Output the [x, y] coordinate of the center of the cell containing the given text.  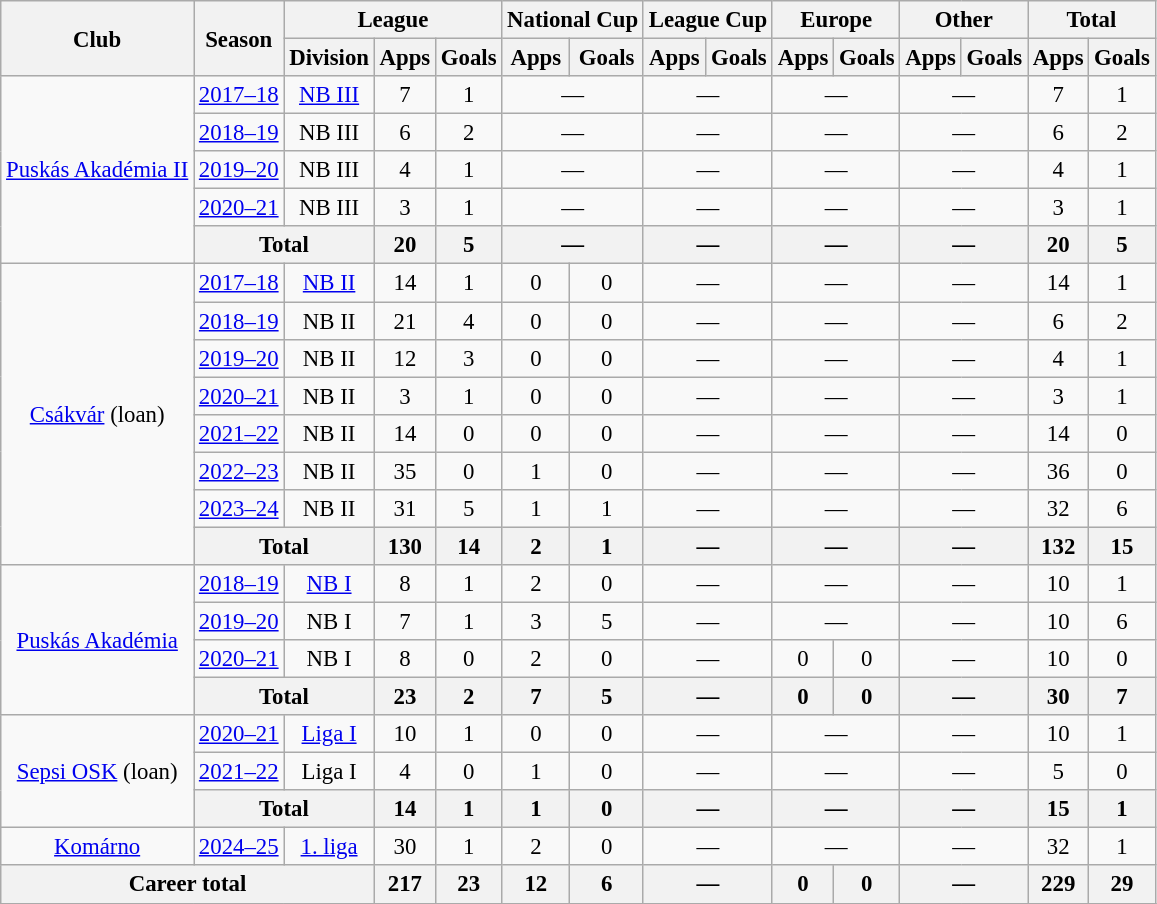
29 [1122, 885]
Division [329, 58]
35 [404, 471]
League Cup [708, 20]
2022–23 [239, 471]
2024–25 [239, 847]
League [393, 20]
217 [404, 885]
Club [98, 38]
Csákvár (loan) [98, 414]
1. liga [329, 847]
Europe [836, 20]
Puskás Akadémia II [98, 170]
132 [1058, 546]
2023–24 [239, 509]
Sepsi OSK (loan) [98, 772]
31 [404, 509]
130 [404, 546]
36 [1058, 471]
Komárno [98, 847]
Puskás Akadémia [98, 640]
Career total [188, 885]
21 [404, 321]
Other [964, 20]
229 [1058, 885]
Season [239, 38]
National Cup [573, 20]
